Scan for the cell matching the given text and deliver its [X, Y] coordinate at center. 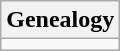
Genealogy [60, 20]
